Search for the cell housing the specified text and yield its [x, y] center coordinate. 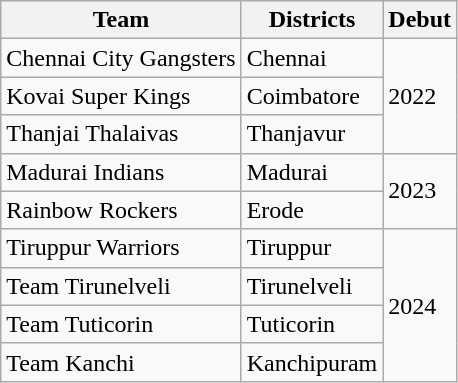
Chennai City Gangsters [121, 58]
Team Kanchi [121, 362]
Kanchipuram [312, 362]
Team Tuticorin [121, 324]
Districts [312, 20]
Thanjai Thalaivas [121, 134]
Madurai [312, 172]
2022 [420, 96]
Chennai [312, 58]
Debut [420, 20]
Erode [312, 210]
Rainbow Rockers [121, 210]
2024 [420, 305]
2023 [420, 191]
Tirunelveli [312, 286]
Kovai Super Kings [121, 96]
Thanjavur [312, 134]
Madurai Indians [121, 172]
Tuticorin [312, 324]
Tiruppur [312, 248]
Team [121, 20]
Team Tirunelveli [121, 286]
Tiruppur Warriors [121, 248]
Coimbatore [312, 96]
